From the cell containing the given text, extract its center point as (x, y) coordinate. 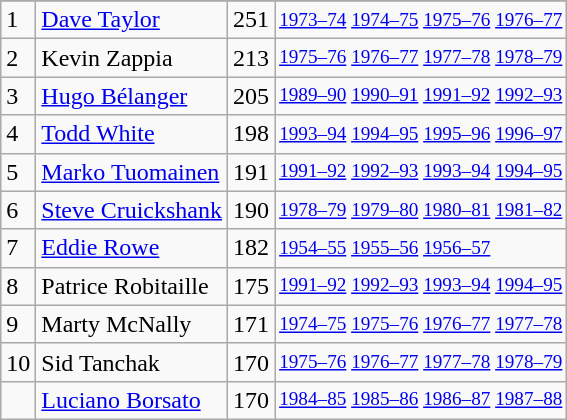
1978–79 1979–80 1980–81 1981–82 (421, 210)
8 (18, 286)
3 (18, 96)
1 (18, 20)
190 (252, 210)
Marty McNally (132, 324)
Patrice Robitaille (132, 286)
1974–75 1975–76 1976–77 1977–78 (421, 324)
1984–85 1985–86 1986–87 1987–88 (421, 400)
205 (252, 96)
191 (252, 172)
4 (18, 134)
2 (18, 58)
Kevin Zappia (132, 58)
7 (18, 248)
1993–94 1994–95 1995–96 1996–97 (421, 134)
5 (18, 172)
Steve Cruickshank (132, 210)
Hugo Bélanger (132, 96)
Marko Tuomainen (132, 172)
6 (18, 210)
1973–74 1974–75 1975–76 1976–77 (421, 20)
175 (252, 286)
Eddie Rowe (132, 248)
171 (252, 324)
Todd White (132, 134)
Dave Taylor (132, 20)
1954–55 1955–56 1956–57 (421, 248)
251 (252, 20)
213 (252, 58)
Luciano Borsato (132, 400)
10 (18, 362)
Sid Tanchak (132, 362)
182 (252, 248)
1989–90 1990–91 1991–92 1992–93 (421, 96)
198 (252, 134)
9 (18, 324)
